Search for the cell housing the specified text and yield its (X, Y) center coordinate. 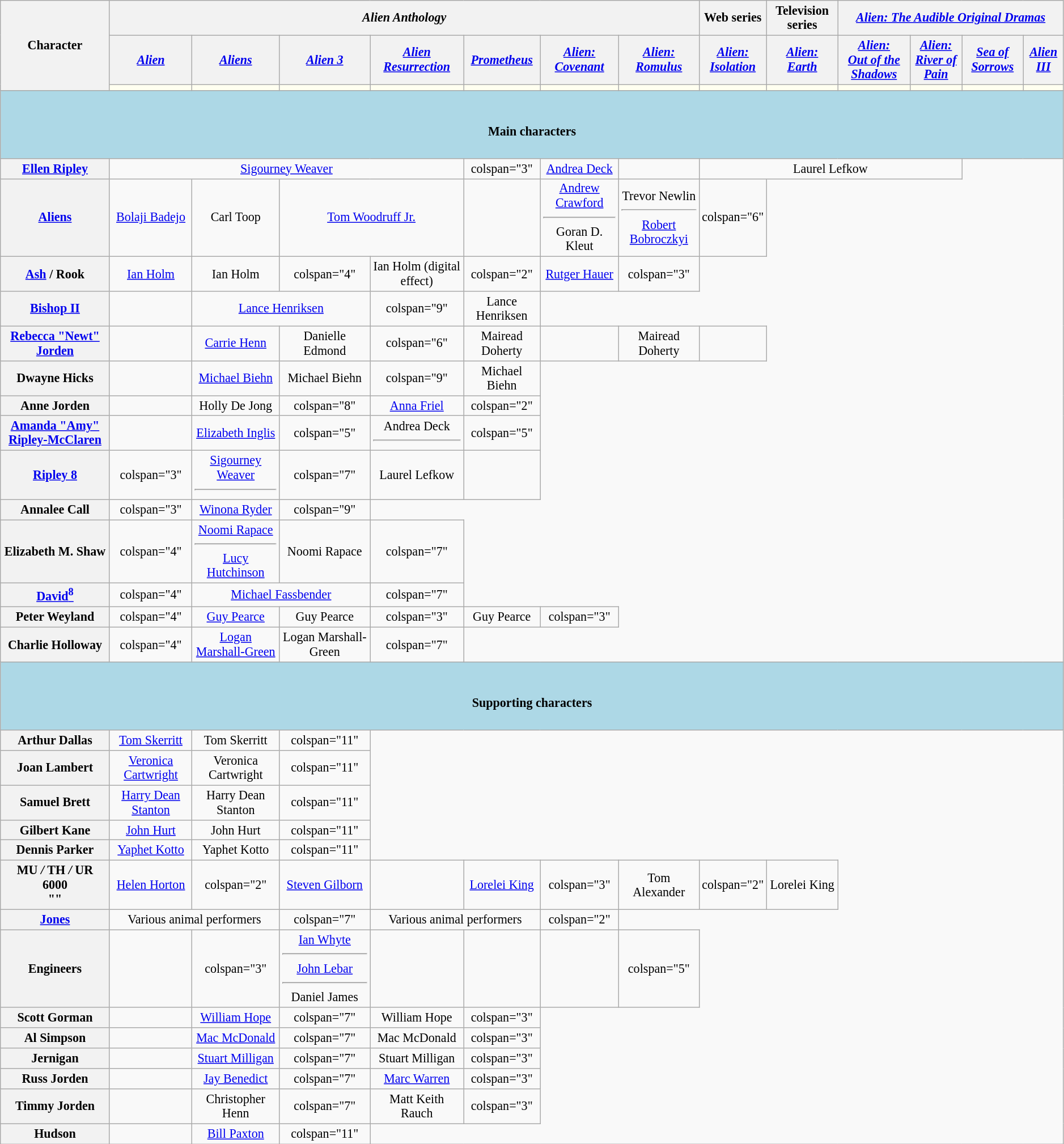
Character (55, 45)
Alien Anthology (404, 17)
Charlie Holloway (55, 644)
Arthur Dallas (55, 740)
Ripley 8 (55, 474)
Ellen Ripley (55, 168)
Jernigan (55, 1058)
David8 (55, 595)
Scott Gorman (55, 1018)
Ash / Rook (55, 273)
Annalee Call (55, 510)
Alien:Romulus (659, 60)
Steven Gilborn (325, 884)
Alien:Earth (802, 60)
Tom Alexander (659, 884)
Tom Woodruff Jr. (372, 218)
Alien (151, 60)
Elizabeth Inglis (236, 433)
Helen Horton (151, 884)
Alien:Isolation (732, 60)
Christopher Henn (236, 1105)
Rebecca "Newt" Jorden (55, 344)
Noomi Rapace (325, 552)
Samuel Brett (55, 802)
Michael Fassbender (281, 595)
Danielle Edmond (325, 344)
Sea of Sorrows (993, 60)
Supporting characters (532, 696)
Alien:Covenant (579, 60)
Web series (732, 17)
Alien III (1043, 60)
Russ Jorden (55, 1078)
Matt Keith Rauch (417, 1105)
Dennis Parker (55, 850)
Dwayne Hicks (55, 378)
colspan="8" (325, 405)
Marc Warren (417, 1078)
Anna Friel (417, 405)
Al Simpson (55, 1038)
AlienResurrection (417, 60)
Anne Jorden (55, 405)
Television series (802, 17)
Engineers (55, 968)
Alien:River of Pain (936, 60)
Carrie Henn (236, 344)
Trevor NewlinRobert Bobroczkyi (659, 218)
Alien: The Audible Original Dramas (951, 17)
Ian Holm (digital effect) (417, 273)
MU / TH / UR 6000"" (55, 884)
Joan Lambert (55, 768)
Timmy Jorden (55, 1105)
Alien:Out of the Shadows (874, 60)
Rutger Hauer (579, 273)
Elizabeth M. Shaw (55, 552)
Jones (55, 920)
Bill Paxton (236, 1134)
Carl Toop (236, 218)
Jay Benedict (236, 1078)
Gilbert Kane (55, 830)
Peter Weyland (55, 617)
Noomi RapaceLucy Hutchinson (236, 552)
Alien 3 (325, 60)
Winona Ryder (236, 510)
Holly De Jong (236, 405)
Main characters (532, 124)
Bishop II (55, 308)
Ian WhyteJohn LebarDaniel James (325, 968)
Amanda "Amy" Ripley-McClaren (55, 433)
Bolaji Badejo (151, 218)
Hudson (55, 1134)
Prometheus (502, 60)
Andrew CrawfordGoran D. Kleut (579, 218)
